Identify which cell holds the provided text, then report its (X, Y) central coordinate. 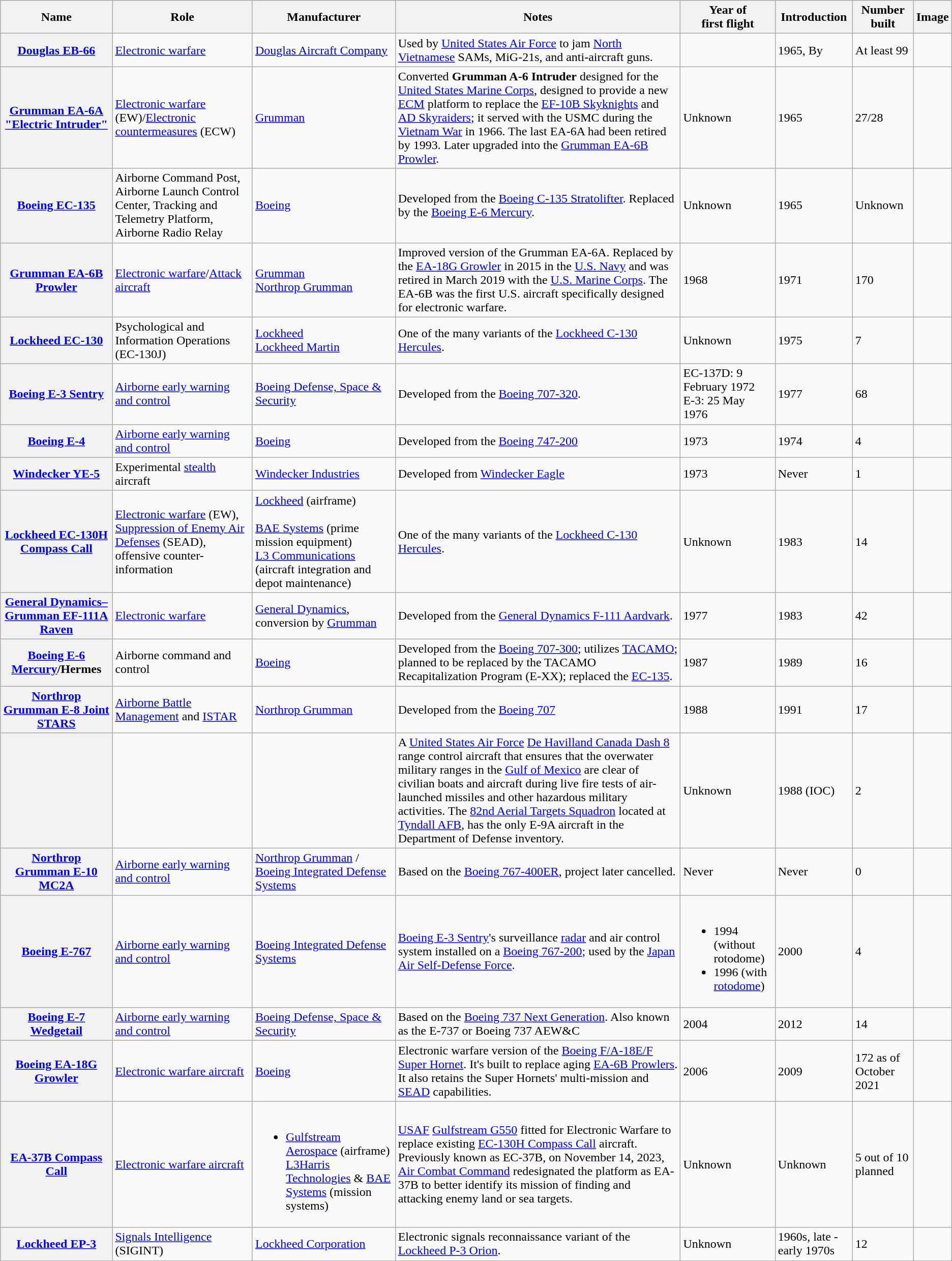
12 (883, 1244)
General Dynamics–Grumman EF-111A Raven (56, 615)
1987 (728, 662)
16 (883, 662)
GrummanNorthrop Grumman (323, 280)
68 (883, 394)
1988 (728, 709)
1960s, late -early 1970s (814, 1244)
1 (883, 474)
Northrop Grumman E-10 MC2A (56, 872)
Based on the Boeing 737 Next Generation. Also known as the E-737 or Boeing 737 AEW&C (538, 1024)
Number built (883, 17)
Douglas Aircraft Company (323, 50)
Year offirst flight (728, 17)
Windecker YE-5 (56, 474)
Lockheed (airframe)BAE Systems (prime mission equipment) L3 Communications (aircraft integration and depot maintenance) (323, 541)
0 (883, 872)
Lockheed EP-3 (56, 1244)
Boeing E-3 Sentry's surveillance radar and air control system installed on a Boeing 767-200; used by the Japan Air Self-Defense Force. (538, 951)
Role (183, 17)
Developed from the Boeing 707-300; utilizes TACAMO; planned to be replaced by the TACAMO Recapitalization Program (E-XX); replaced the EC-135. (538, 662)
Image (933, 17)
Airborne Command Post, Airborne Launch Control Center, Tracking and Telemetry Platform, Airborne Radio Relay (183, 206)
EC-137D: 9 February 1972E-3: 25 May 1976 (728, 394)
170 (883, 280)
Boeing E-4 (56, 441)
Name (56, 17)
At least 99 (883, 50)
Northrop Grumman (323, 709)
1968 (728, 280)
2009 (814, 1071)
Developed from the Boeing 707-320. (538, 394)
2 (883, 790)
Grumman EA-6A "Electric Intruder" (56, 118)
Douglas EB-66 (56, 50)
1991 (814, 709)
42 (883, 615)
Boeing EC-135 (56, 206)
Grumman (323, 118)
Experimental stealth aircraft (183, 474)
Boeing E-3 Sentry (56, 394)
EA-37B Compass Call (56, 1164)
Boeing EA-18G Growler (56, 1071)
2004 (728, 1024)
Grumman EA-6B Prowler (56, 280)
1988 (IOC) (814, 790)
General Dynamics, conversion by Grumman (323, 615)
Electronic warfare (EW)/Electronic countermeasures (ECW) (183, 118)
Electronic warfare (EW), Suppression of Enemy Air Defenses (SEAD), offensive counter-information (183, 541)
Gulfstream Aerospace (airframe) L3Harris Technologies & BAE Systems (mission systems) (323, 1164)
Airborne Battle Management and ISTAR (183, 709)
Used by United States Air Force to jam North Vietnamese SAMs, MiG-21s, and anti-aircraft guns. (538, 50)
Developed from the Boeing 707 (538, 709)
1989 (814, 662)
Windecker Industries (323, 474)
7 (883, 340)
17 (883, 709)
1965, By (814, 50)
1971 (814, 280)
LockheedLockheed Martin (323, 340)
Developed from the Boeing 747-200 (538, 441)
2000 (814, 951)
1994 (without rotodome)1996 (with rotodome) (728, 951)
Lockheed EC-130 (56, 340)
Lockheed EC-130H Compass Call (56, 541)
Boeing E-767 (56, 951)
Developed from the General Dynamics F-111 Aardvark. (538, 615)
Developed from Windecker Eagle (538, 474)
2012 (814, 1024)
1974 (814, 441)
5 out of 10 planned (883, 1164)
Electronic warfare/Attack aircraft (183, 280)
Manufacturer (323, 17)
Boeing Integrated Defense Systems (323, 951)
2006 (728, 1071)
Based on the Boeing 767-400ER, project later cancelled. (538, 872)
27/28 (883, 118)
Signals Intelligence (SIGINT) (183, 1244)
Boeing E-7 Wedgetail (56, 1024)
Lockheed Corporation (323, 1244)
1975 (814, 340)
Developed from the Boeing C-135 Stratolifter. Replaced by the Boeing E-6 Mercury. (538, 206)
Psychological and Information Operations (EC-130J) (183, 340)
Boeing E-6 Mercury/Hermes (56, 662)
Electronic signals reconnaissance variant of the Lockheed P-3 Orion. (538, 1244)
Airborne command and control (183, 662)
Introduction (814, 17)
Northrop Grumman / Boeing Integrated Defense Systems (323, 872)
172 as of October 2021 (883, 1071)
Notes (538, 17)
Northrop Grumman E-8 Joint STARS (56, 709)
